Scan for the cell matching the given text and deliver its (x, y) coordinate at center. 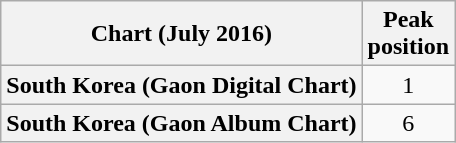
South Korea (Gaon Digital Chart) (182, 85)
South Korea (Gaon Album Chart) (182, 123)
Peakposition (408, 34)
Chart (July 2016) (182, 34)
6 (408, 123)
1 (408, 85)
